Find where the given text appears and provide that cell's center as [X, Y] coordinate. 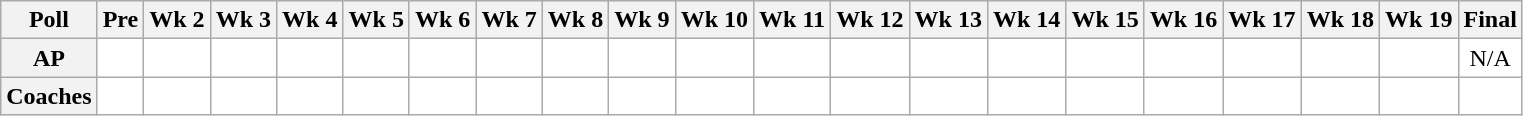
Wk 14 [1026, 20]
Wk 12 [870, 20]
Wk 11 [792, 20]
Wk 3 [243, 20]
Wk 17 [1262, 20]
Coaches [49, 96]
Wk 16 [1183, 20]
Final [1490, 20]
Wk 15 [1105, 20]
Pre [120, 20]
N/A [1490, 58]
Wk 4 [310, 20]
Wk 5 [376, 20]
Wk 19 [1419, 20]
Wk 18 [1340, 20]
Wk 10 [714, 20]
Wk 9 [642, 20]
Wk 7 [509, 20]
Wk 8 [575, 20]
Poll [49, 20]
Wk 13 [948, 20]
Wk 6 [442, 20]
Wk 2 [177, 20]
AP [49, 58]
